Extract the (X, Y) coordinate from the center of the cell holding the provided text.  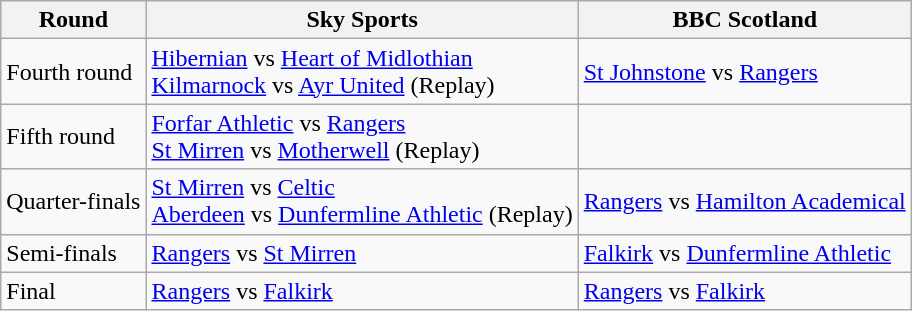
Final (74, 291)
Rangers vs Hamilton Academical (744, 202)
BBC Scotland (744, 20)
Falkirk vs Dunfermline Athletic (744, 253)
Sky Sports (362, 20)
St Johnstone vs Rangers (744, 72)
Forfar Athletic vs Rangers St Mirren vs Motherwell (Replay) (362, 136)
Fifth round (74, 136)
Fourth round (74, 72)
St Mirren vs Celtic Aberdeen vs Dunfermline Athletic (Replay) (362, 202)
Quarter-finals (74, 202)
Rangers vs St Mirren (362, 253)
Hibernian vs Heart of Midlothian Kilmarnock vs Ayr United (Replay) (362, 72)
Round (74, 20)
Semi-finals (74, 253)
